From the cell containing the given text, extract its center point as [X, Y] coordinate. 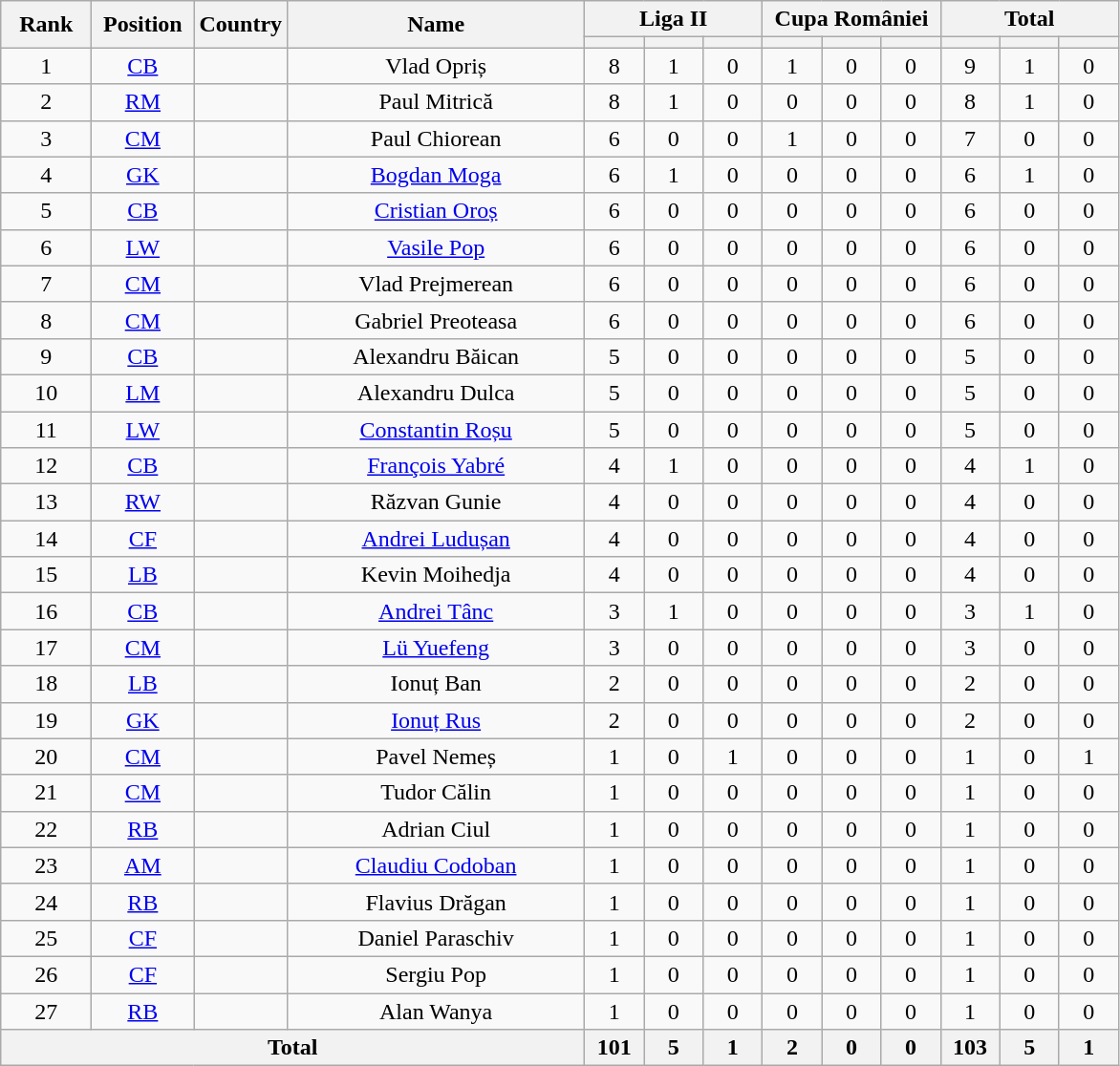
Andrei Tânc [436, 611]
Adrian Ciul [436, 829]
11 [46, 429]
Vlad Prejmerean [436, 284]
Tudor Călin [436, 793]
Claudiu Codoban [436, 865]
Alexandru Dulca [436, 393]
RW [143, 502]
Name [436, 25]
Daniel Paraschiv [436, 938]
Country [241, 25]
Constantin Roșu [436, 429]
Position [143, 25]
Rank [46, 25]
François Yabré [436, 466]
13 [46, 502]
18 [46, 684]
AM [143, 865]
25 [46, 938]
Pavel Nemeș [436, 757]
Bogdan Moga [436, 175]
22 [46, 829]
27 [46, 1012]
17 [46, 648]
10 [46, 393]
Paul Mitrică [436, 102]
15 [46, 575]
Kevin Moihedja [436, 575]
RM [143, 102]
24 [46, 902]
23 [46, 865]
Paul Chiorean [436, 139]
103 [970, 1048]
Răzvan Gunie [436, 502]
LM [143, 393]
Vlad Opriș [436, 66]
Andrei Ludușan [436, 539]
Alexandru Băican [436, 356]
Ionuț Ban [436, 684]
Cristian Oroș [436, 211]
26 [46, 974]
19 [46, 720]
Liga II [674, 19]
Flavius Drăgan [436, 902]
101 [614, 1048]
Vasile Pop [436, 247]
20 [46, 757]
14 [46, 539]
Ionuț Rus [436, 720]
Cupa României [851, 19]
21 [46, 793]
Alan Wanya [436, 1012]
Gabriel Preoteasa [436, 320]
Lü Yuefeng [436, 648]
16 [46, 611]
12 [46, 466]
Sergiu Pop [436, 974]
